Determine the [x, y] coordinate at the center of the cell enclosing the given text.  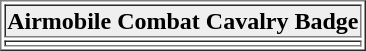
Airmobile Combat Cavalry Badge [182, 20]
